Scan for the cell matching the given text and deliver its [x, y] coordinate at center. 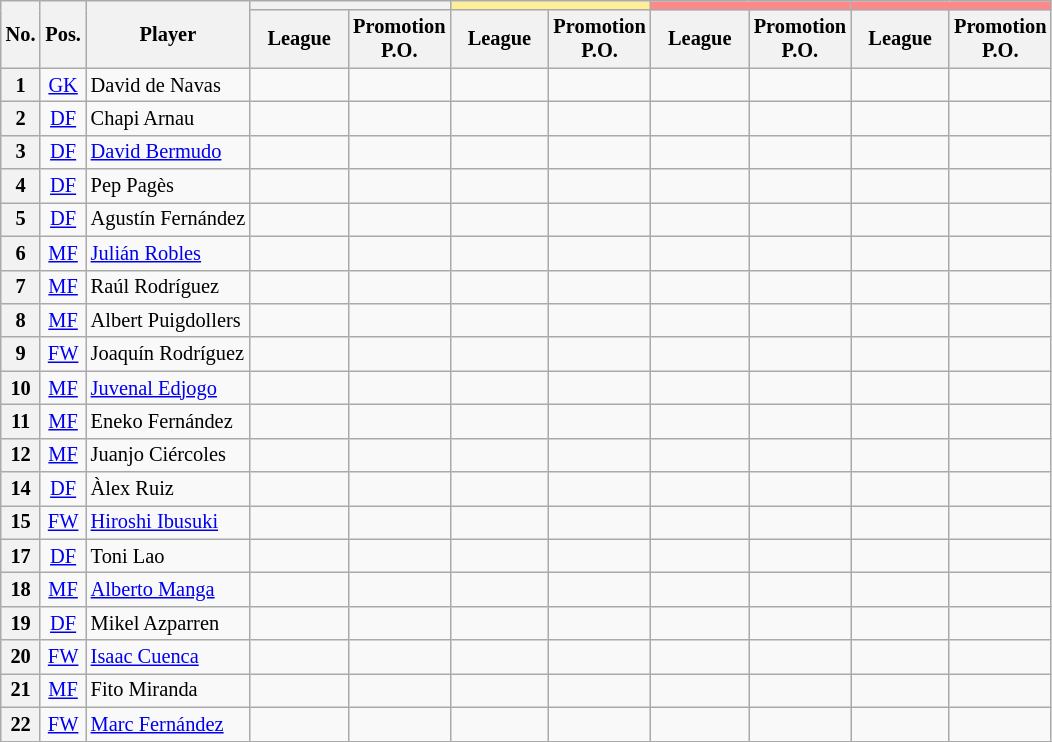
Toni Lao [168, 556]
Hiroshi Ibusuki [168, 522]
Eneko Fernández [168, 421]
15 [21, 522]
Agustín Fernández [168, 219]
David de Navas [168, 85]
22 [21, 724]
Joaquín Rodríguez [168, 354]
Raúl Rodríguez [168, 287]
21 [21, 690]
David Bermudo [168, 152]
Player [168, 34]
2 [21, 118]
No. [21, 34]
Juanjo Ciércoles [168, 455]
10 [21, 388]
GK [62, 85]
Isaac Cuenca [168, 657]
Pep Pagès [168, 186]
1 [21, 85]
17 [21, 556]
20 [21, 657]
Marc Fernández [168, 724]
Pos. [62, 34]
5 [21, 219]
12 [21, 455]
7 [21, 287]
Albert Puigdollers [168, 320]
6 [21, 253]
Fito Miranda [168, 690]
19 [21, 623]
Àlex Ruiz [168, 489]
18 [21, 589]
14 [21, 489]
8 [21, 320]
11 [21, 421]
4 [21, 186]
Mikel Azparren [168, 623]
Juvenal Edjogo [168, 388]
3 [21, 152]
Alberto Manga [168, 589]
Julián Robles [168, 253]
9 [21, 354]
Chapi Arnau [168, 118]
